Return the [x, y] coordinate for the center point of the cell that contains the specified text.  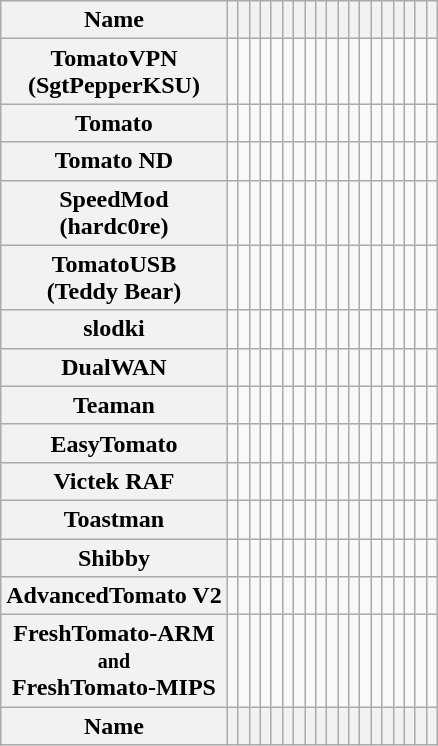
TomatoVPN(SgtPepperKSU) [114, 72]
DualWAN [114, 367]
Shibby [114, 557]
Victek RAF [114, 481]
Teaman [114, 405]
AdvancedTomato V2 [114, 596]
TomatoUSB(Teddy Bear) [114, 278]
Tomato [114, 123]
EasyTomato [114, 443]
SpeedMod(hardc0re) [114, 212]
Toastman [114, 519]
slodki [114, 329]
FreshTomato‑ARMandFreshTomato‑MIPS [114, 661]
Tomato ND [114, 161]
